Return [x, y] of the center of cell containing provided text 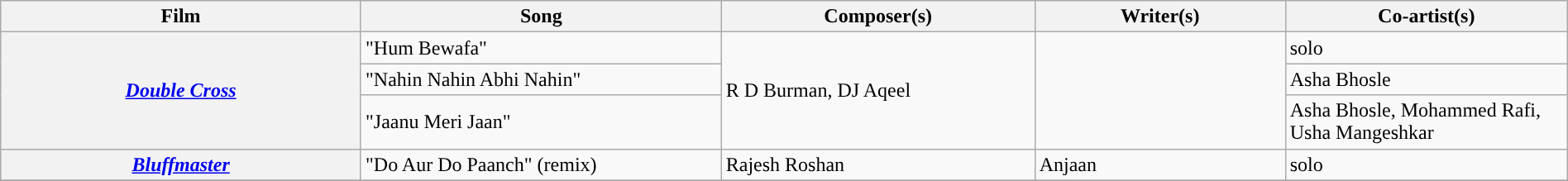
Song [541, 17]
Asha Bhosle, Mohammed Rafi, Usha Mangeshkar [1426, 122]
Asha Bhosle [1426, 79]
Composer(s) [878, 17]
"Do Aur Do Paanch" (remix) [541, 164]
R D Burman, DJ Aqeel [878, 91]
Writer(s) [1159, 17]
"Nahin Nahin Abhi Nahin" [541, 79]
Film [181, 17]
Rajesh Roshan [878, 164]
"Hum Bewafa" [541, 48]
"Jaanu Meri Jaan" [541, 122]
Double Cross [181, 91]
Bluffmaster [181, 164]
Anjaan [1159, 164]
Co-artist(s) [1426, 17]
